Locate the cell with the specified text and output its (X, Y) center coordinate. 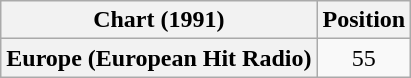
Europe (European Hit Radio) (159, 58)
Position (364, 20)
Chart (1991) (159, 20)
55 (364, 58)
